Capture the cell that displays the provided text and extract its [X, Y] central coordinate. 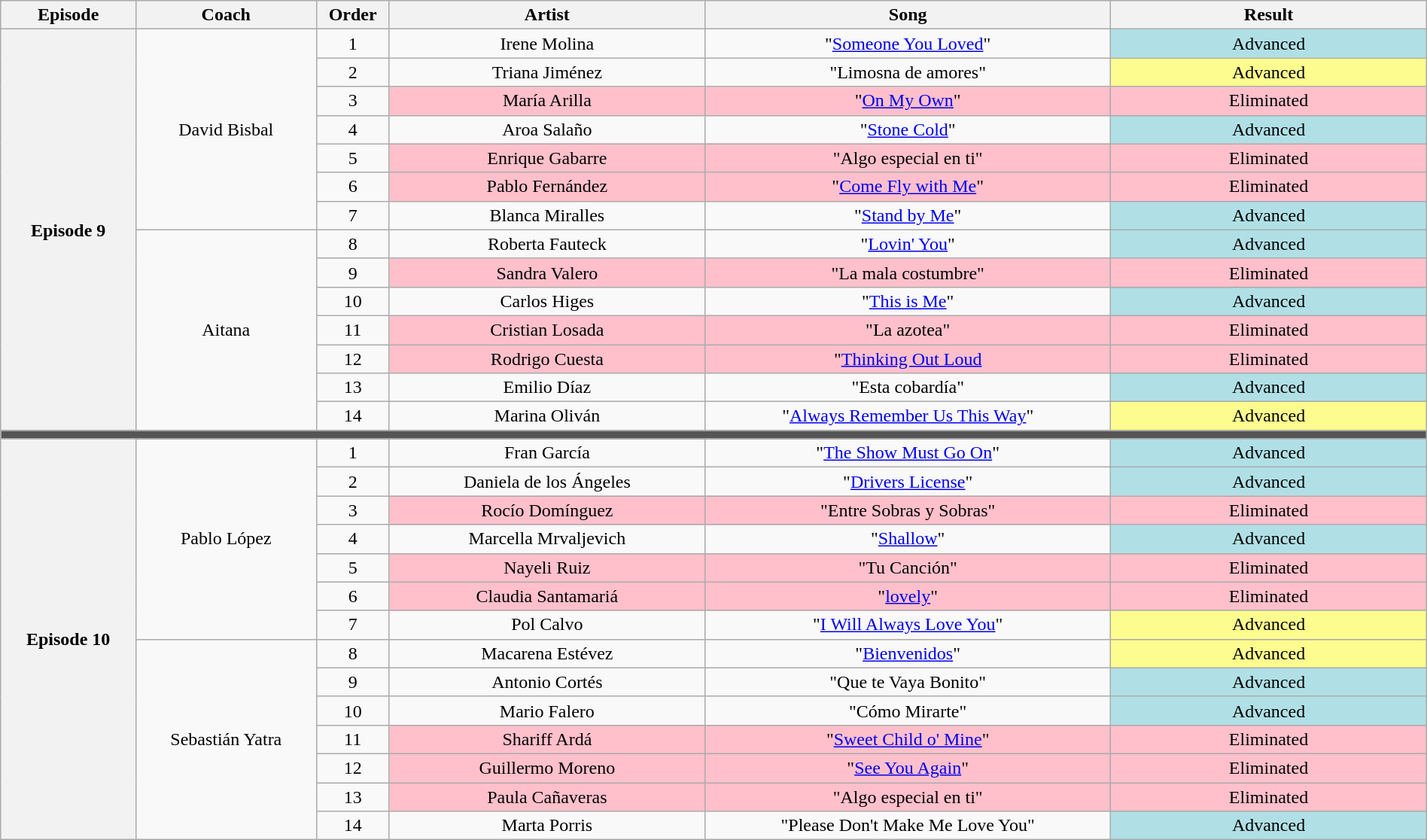
"The Show Must Go On" [908, 453]
Carlos Higes [546, 301]
"Entre Sobras y Sobras" [908, 510]
Roberta Fauteck [546, 244]
Episode 10 [68, 640]
Emilio Díaz [546, 388]
"Esta cobardía" [908, 388]
Episode 9 [68, 230]
Claudia Santamariá [546, 596]
Rocío Domínguez [546, 510]
"La mala costumbre" [908, 272]
"Stone Cold" [908, 129]
Order [352, 15]
"Stand by Me" [908, 215]
"Cómo Mirarte" [908, 711]
Result [1269, 15]
Marta Porris [546, 826]
"Someone You Loved" [908, 44]
Daniela de los Ángeles [546, 482]
Enrique Gabarre [546, 158]
Artist [546, 15]
Aroa Salaño [546, 129]
Pol Calvo [546, 625]
Guillermo Moreno [546, 768]
"Que te Vaya Bonito" [908, 682]
Paula Cañaveras [546, 797]
Cristian Losada [546, 330]
"lovely" [908, 596]
Sebastián Yatra [226, 739]
Coach [226, 15]
Marcella Mrvaljevich [546, 539]
Marina Oliván [546, 416]
Episode [68, 15]
"This is Me" [908, 301]
Sandra Valero [546, 272]
"On My Own" [908, 101]
"La azotea" [908, 330]
María Arilla [546, 101]
Mario Falero [546, 711]
Irene Molina [546, 44]
Triana Jiménez [546, 72]
Song [908, 15]
"Come Fly with Me" [908, 187]
"Please Don't Make Me Love You" [908, 826]
"Tu Canción" [908, 568]
Pablo López [226, 539]
Shariff Ardá [546, 739]
Blanca Miralles [546, 215]
Nayeli Ruiz [546, 568]
"Lovin' You" [908, 244]
Fran García [546, 453]
"Bienvenidos" [908, 653]
Macarena Estévez [546, 653]
Antonio Cortés [546, 682]
Pablo Fernández [546, 187]
"I Will Always Love You" [908, 625]
"See You Again" [908, 768]
"Drivers License" [908, 482]
David Bisbal [226, 129]
Aitana [226, 330]
"Always Remember Us This Way" [908, 416]
Rodrigo Cuesta [546, 359]
"Thinking Out Loud [908, 359]
"Shallow" [908, 539]
"Limosna de amores" [908, 72]
"Sweet Child o' Mine" [908, 739]
